Capture the cell that displays the provided text and extract its [X, Y] central coordinate. 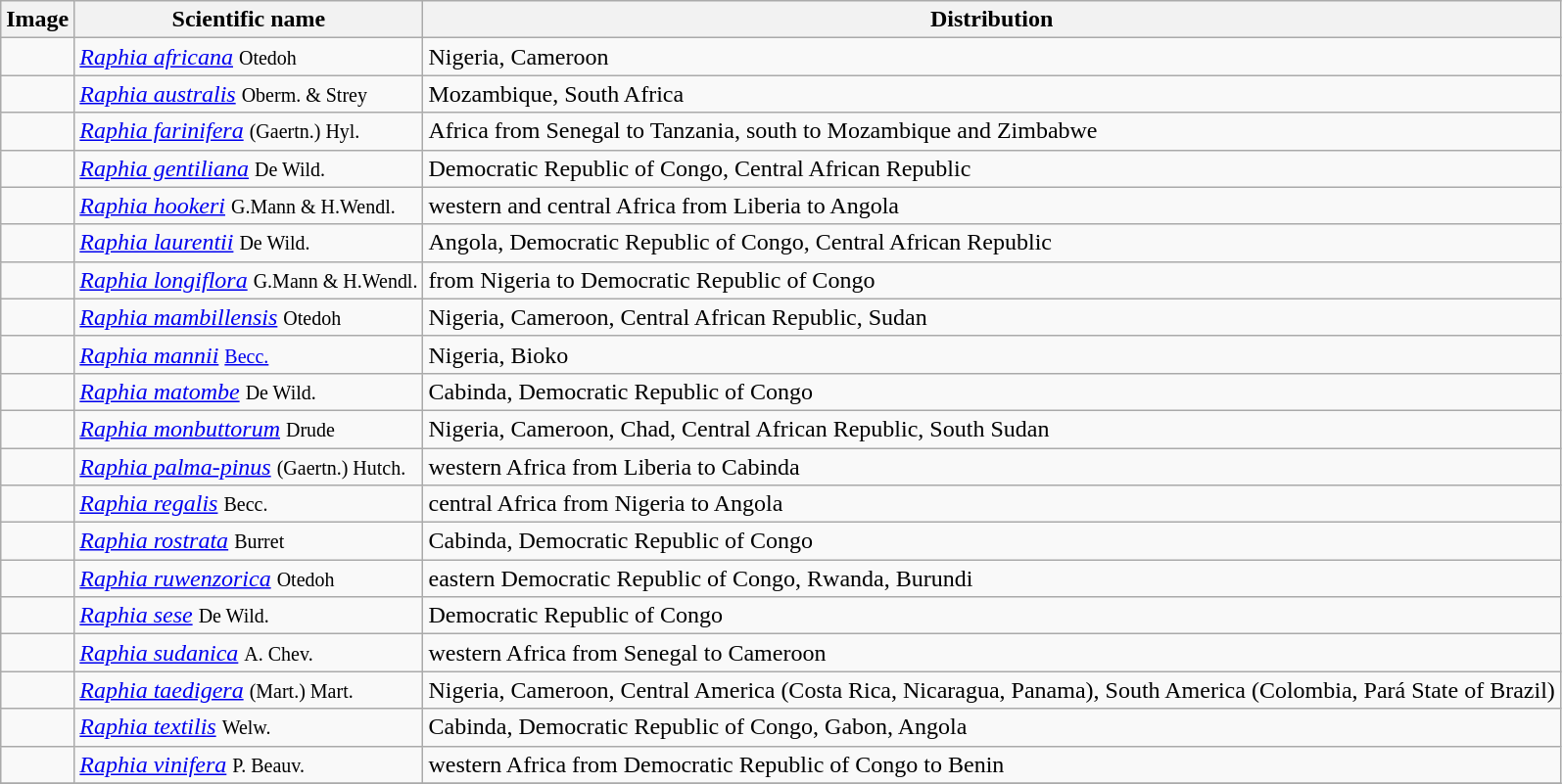
Nigeria, Bioko [991, 354]
Raphia ruwenzorica Otedoh [249, 578]
western Africa from Senegal to Cameroon [991, 653]
Raphia sudanica A. Chev. [249, 653]
Raphia taedigera (Mart.) Mart. [249, 690]
Raphia vinifera P. Beauv. [249, 764]
Raphia laurentii De Wild. [249, 243]
western and central Africa from Liberia to Angola [991, 206]
Africa from Senegal to Tanzania, south to Mozambique and Zimbabwe [991, 131]
central Africa from Nigeria to Angola [991, 504]
Raphia hookeri G.Mann & H.Wendl. [249, 206]
Distribution [991, 20]
Democratic Republic of Congo [991, 616]
Raphia gentiliana De Wild. [249, 168]
from Nigeria to Democratic Republic of Congo [991, 280]
Nigeria, Cameroon [991, 57]
western Africa from Democratic Republic of Congo to Benin [991, 764]
Raphia africana Otedoh [249, 57]
Raphia sese De Wild. [249, 616]
Raphia australis Oberm. & Strey [249, 94]
Nigeria, Cameroon, Central African Republic, Sudan [991, 317]
Image [37, 20]
Raphia regalis Becc. [249, 504]
Nigeria, Cameroon, Chad, Central African Republic, South Sudan [991, 429]
Raphia monbuttorum Drude [249, 429]
Nigeria, Cameroon, Central America (Costa Rica, Nicaragua, Panama), South America (Colombia, Pará State of Brazil) [991, 690]
eastern Democratic Republic of Congo, Rwanda, Burundi [991, 578]
Raphia longiflora G.Mann & H.Wendl. [249, 280]
Raphia mambillensis Otedoh [249, 317]
Cabinda, Democratic Republic of Congo, Gabon, Angola [991, 727]
Democratic Republic of Congo, Central African Republic [991, 168]
Raphia palma-pinus (Gaertn.) Hutch. [249, 467]
Raphia farinifera (Gaertn.) Hyl. [249, 131]
Raphia textilis Welw. [249, 727]
Raphia matombe De Wild. [249, 392]
Scientific name [249, 20]
Angola, Democratic Republic of Congo, Central African Republic [991, 243]
Raphia mannii Becc. [249, 354]
western Africa from Liberia to Cabinda [991, 467]
Raphia rostrata Burret [249, 541]
Mozambique, South Africa [991, 94]
